Determine the (x, y) coordinate at the center of the cell enclosing the given text.  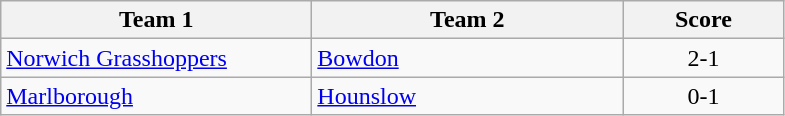
Marlborough (156, 96)
2-1 (704, 58)
Norwich Grasshoppers (156, 58)
Hounslow (468, 96)
0-1 (704, 96)
Bowdon (468, 58)
Team 1 (156, 20)
Score (704, 20)
Team 2 (468, 20)
